Identify which cell holds the provided text, then report its (x, y) central coordinate. 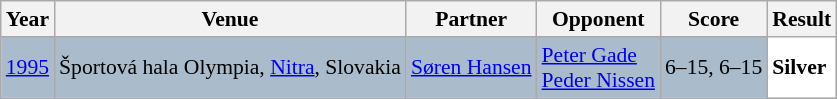
Opponent (598, 19)
Partner (472, 19)
Year (28, 19)
Silver (802, 68)
Søren Hansen (472, 68)
Peter Gade Peder Nissen (598, 68)
1995 (28, 68)
Venue (230, 19)
Score (714, 19)
Result (802, 19)
Športová hala Olympia, Nitra, Slovakia (230, 68)
6–15, 6–15 (714, 68)
